Identify which cell holds the provided text, then report its [x, y] central coordinate. 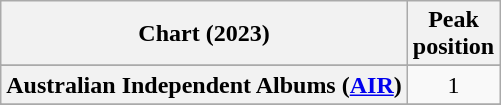
Peakposition [453, 34]
Australian Independent Albums (AIR) [204, 85]
Chart (2023) [204, 34]
1 [453, 85]
